Return the (x, y) coordinate for the center point of the cell that contains the specified text.  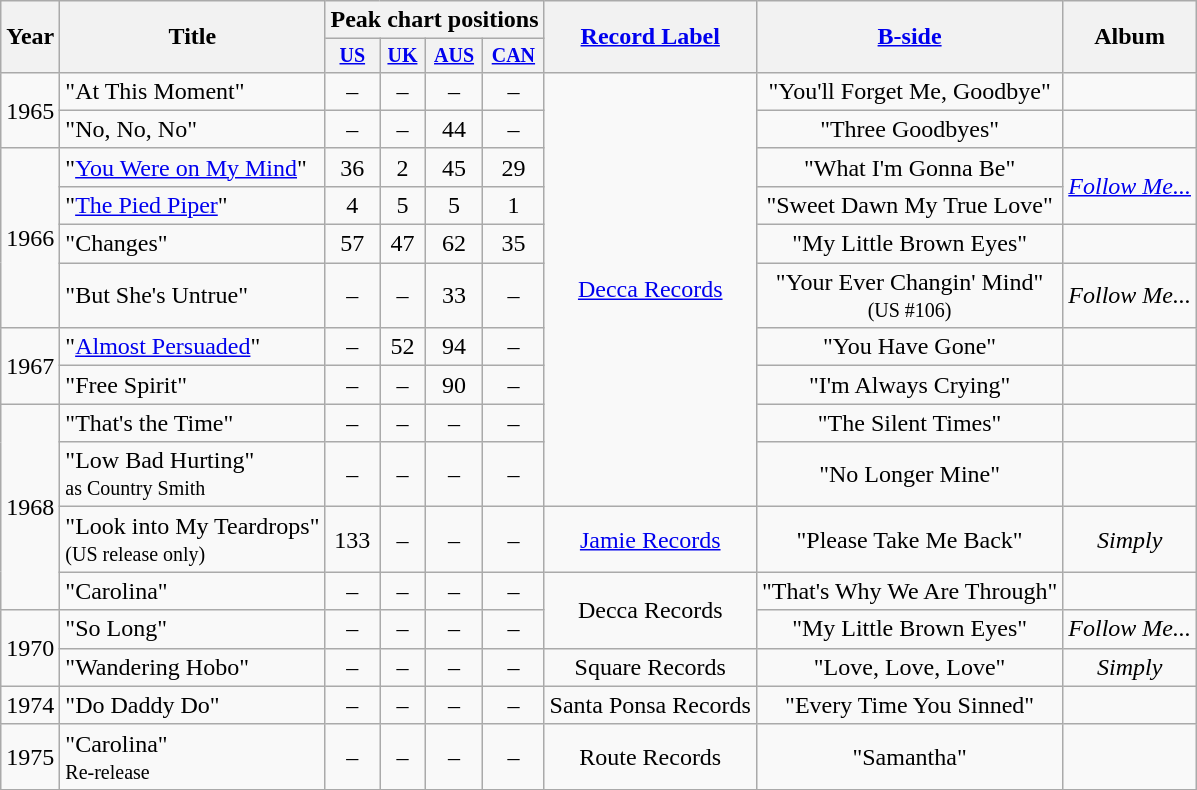
1966 (30, 238)
"That's the Time" (192, 423)
"So Long" (192, 629)
"Do Daddy Do" (192, 705)
1975 (30, 756)
"Almost Persuaded" (192, 347)
"Samantha" (909, 756)
35 (514, 244)
33 (454, 296)
Album (1130, 37)
"Please Take Me Back" (909, 540)
"Free Spirit" (192, 385)
94 (454, 347)
36 (352, 167)
45 (454, 167)
"Carolina" (192, 591)
"The Pied Piper" (192, 205)
AUS (454, 56)
"Changes" (192, 244)
Title (192, 37)
"I'm Always Crying" (909, 385)
"What I'm Gonna Be" (909, 167)
133 (352, 540)
Peak chart positions (434, 20)
52 (403, 347)
"At This Moment" (192, 91)
4 (352, 205)
1965 (30, 110)
47 (403, 244)
UK (403, 56)
1 (514, 205)
CAN (514, 56)
Route Records (650, 756)
44 (454, 129)
"Every Time You Sinned" (909, 705)
1970 (30, 648)
57 (352, 244)
1968 (30, 507)
1967 (30, 366)
"No Longer Mine" (909, 474)
"Sweet Dawn My True Love" (909, 205)
"The Silent Times" (909, 423)
"No, No, No" (192, 129)
B-side (909, 37)
"You Have Gone" (909, 347)
29 (514, 167)
"Your Ever Changin' Mind"(US #106) (909, 296)
"But She's Untrue" (192, 296)
Record Label (650, 37)
"Wandering Hobo" (192, 667)
"Love, Love, Love" (909, 667)
Jamie Records (650, 540)
"Carolina"Re-release (192, 756)
Santa Ponsa Records (650, 705)
"That's Why We Are Through" (909, 591)
Square Records (650, 667)
"You'll Forget Me, Goodbye" (909, 91)
US (352, 56)
"You Were on My Mind" (192, 167)
"Low Bad Hurting"as Country Smith (192, 474)
1974 (30, 705)
90 (454, 385)
"Look into My Teardrops"(US release only) (192, 540)
62 (454, 244)
2 (403, 167)
"Three Goodbyes" (909, 129)
Year (30, 37)
